Return the [x, y] coordinate for the center point of the cell that contains the specified text.  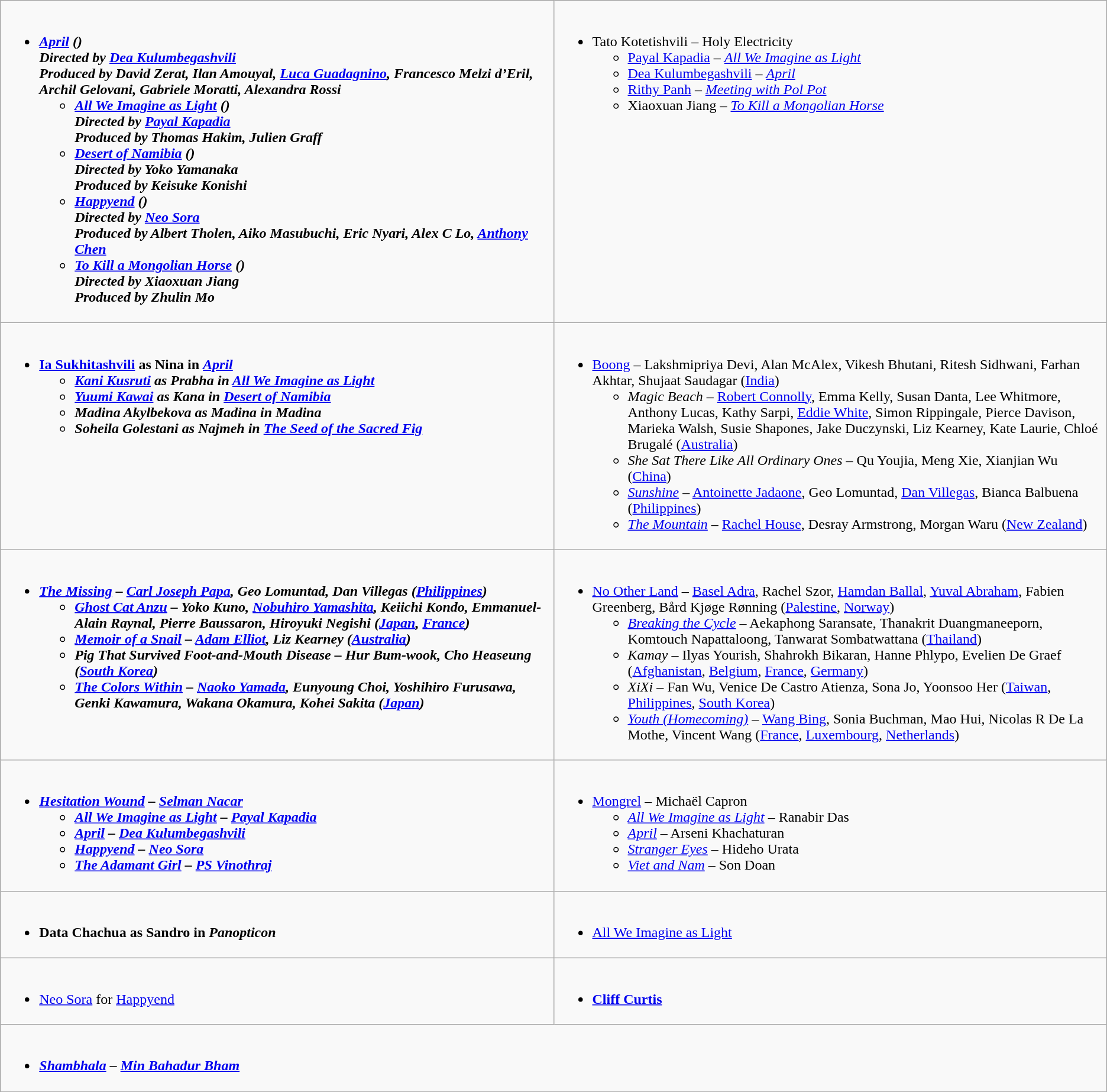
Shambhala – Min Bahadur Bham [553, 1058]
All We Imagine as Light [830, 924]
Neo Sora for Happyend [277, 991]
Hesitation Wound – Selman NacarAll We Imagine as Light – Payal KapadiaApril – Dea KulumbegashviliHappyend – Neo SoraThe Adamant Girl – PS Vinothraj [277, 826]
Data Chachua as Sandro in Panopticon [277, 924]
Cliff Curtis [830, 991]
Mongrel – Michaël CapronAll We Imagine as Light – Ranabir DasApril – Arseni KhachaturanStranger Eyes – Hideho UrataViet and Nam – Son Doan [830, 826]
